Provide the (X, Y) coordinate of the cell's center where the given text is located.  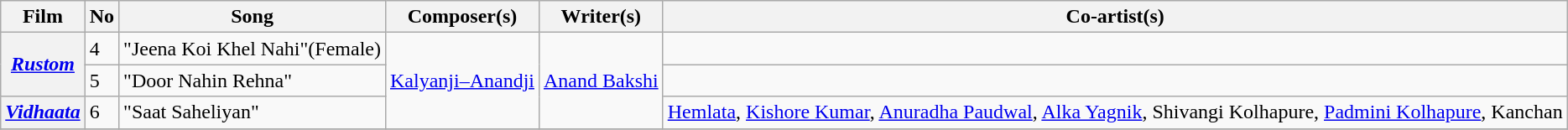
Kalyanji–Anandji (461, 81)
No (102, 17)
Vidhaata (43, 112)
Writer(s) (601, 17)
Film (43, 17)
Rustom (43, 65)
"Door Nahin Rehna" (253, 81)
Co-artist(s) (1115, 17)
Song (253, 17)
"Jeena Koi Khel Nahi"(Female) (253, 49)
"Saat Saheliyan" (253, 112)
Anand Bakshi (601, 81)
Composer(s) (461, 17)
4 (102, 49)
5 (102, 81)
Hemlata, Kishore Kumar, Anuradha Paudwal, Alka Yagnik, Shivangi Kolhapure, Padmini Kolhapure, Kanchan (1115, 112)
6 (102, 112)
